Search for the cell housing the specified text and yield its (X, Y) center coordinate. 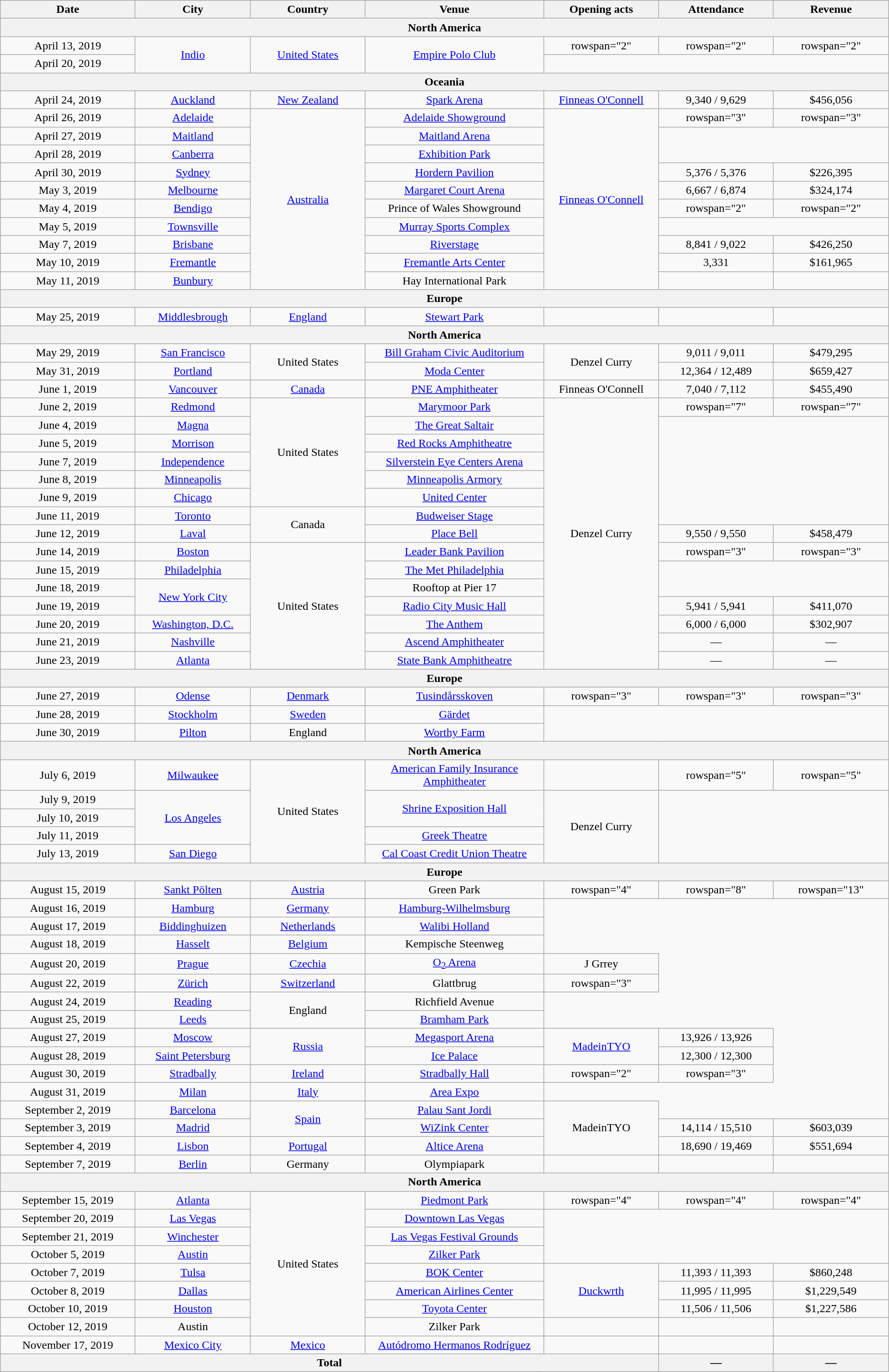
April 13, 2019 (68, 46)
Austria (308, 890)
June 20, 2019 (68, 624)
October 7, 2019 (68, 1272)
Odense (193, 696)
9,340 / 9,629 (716, 100)
Leader Bank Pavilion (455, 552)
Prince of Wales Showground (455, 208)
Exhibition Park (455, 154)
Switzerland (308, 983)
Milwaukee (193, 775)
Kempische Steenweg (455, 944)
Murray Sports Complex (455, 227)
Hasselt (193, 944)
Shrine Exposition Hall (455, 808)
6,667 / 6,874 (716, 190)
Reading (193, 1001)
City (193, 9)
Denmark (308, 696)
$302,907 (831, 624)
April 30, 2019 (68, 172)
Piedmont Park (455, 1200)
Indio (193, 55)
Country (308, 9)
6,000 / 6,000 (716, 624)
Adelaide (193, 118)
Brisbane (193, 245)
Altice Arena (455, 1146)
May 31, 2019 (68, 371)
$411,070 (831, 606)
$603,039 (831, 1128)
May 25, 2019 (68, 317)
Dallas (193, 1290)
October 10, 2019 (68, 1308)
$324,174 (831, 190)
August 30, 2019 (68, 1074)
June 15, 2019 (68, 570)
Madrid (193, 1128)
August 16, 2019 (68, 908)
11,393 / 11,393 (716, 1272)
Bramham Park (455, 1019)
June 28, 2019 (68, 714)
May 5, 2019 (68, 227)
Empire Polo Club (455, 55)
Melbourne (193, 190)
BOK Center (455, 1272)
Leeds (193, 1019)
$226,395 (831, 172)
Portland (193, 371)
September 3, 2019 (68, 1128)
Gärdet (455, 714)
14,114 / 15,510 (716, 1128)
WiZink Center (455, 1128)
Adelaide Showground (455, 118)
Milan (193, 1092)
Walibi Holland (455, 926)
Saint Petersburg (193, 1056)
$860,248 (831, 1272)
Portugal (308, 1146)
Marymoor Park (455, 407)
May 7, 2019 (68, 245)
June 18, 2019 (68, 588)
Area Expo (455, 1092)
Maitland Arena (455, 136)
July 13, 2019 (68, 854)
Glattbrug (455, 983)
June 27, 2019 (68, 696)
Ascend Amphitheater (455, 642)
Biddinghuizen (193, 926)
May 10, 2019 (68, 263)
Rooftop at Pier 17 (455, 588)
September 21, 2019 (68, 1236)
August 17, 2019 (68, 926)
Sankt Pölten (193, 890)
Russia (308, 1047)
State Bank Amphitheatre (455, 660)
September 7, 2019 (68, 1164)
June 19, 2019 (68, 606)
October 5, 2019 (68, 1254)
August 24, 2019 (68, 1001)
$1,227,586 (831, 1308)
Margaret Court Arena (455, 190)
Stradbally (193, 1074)
Place Bell (455, 534)
The Anthem (455, 624)
Stockholm (193, 714)
Hordern Pavilion (455, 172)
Houston (193, 1308)
April 27, 2019 (68, 136)
Minneapolis Armory (455, 479)
Stewart Park (455, 317)
Lisbon (193, 1146)
Magna (193, 425)
rowspan="8" (716, 890)
April 20, 2019 (68, 64)
$551,694 (831, 1146)
Middlesbrough (193, 317)
September 20, 2019 (68, 1218)
Townsville (193, 227)
Washington, D.C. (193, 624)
The Met Philadelphia (455, 570)
American Airlines Center (455, 1290)
Auckland (193, 100)
Date (68, 9)
August 18, 2019 (68, 944)
$426,250 (831, 245)
April 28, 2019 (68, 154)
Bendigo (193, 208)
9,550 / 9,550 (716, 534)
12,300 / 12,300 (716, 1056)
August 27, 2019 (68, 1038)
Fremantle (193, 263)
13,926 / 13,926 (716, 1038)
May 11, 2019 (68, 281)
Revenue (831, 9)
11,995 / 11,995 (716, 1290)
Zürich (193, 983)
June 23, 2019 (68, 660)
Tusindårsskoven (455, 696)
Maitland (193, 136)
June 2, 2019 (68, 407)
Morrison (193, 443)
July 9, 2019 (68, 799)
Opening acts (601, 9)
Attendance (716, 9)
$455,490 (831, 389)
June 14, 2019 (68, 552)
September 15, 2019 (68, 1200)
May 3, 2019 (68, 190)
Berlin (193, 1164)
$458,479 (831, 534)
August 22, 2019 (68, 983)
Las Vegas (193, 1218)
Sydney (193, 172)
Belgium (308, 944)
Chicago (193, 497)
New York City (193, 597)
June 11, 2019 (68, 515)
Winchester (193, 1236)
Greek Theatre (455, 836)
8,841 / 9,022 (716, 245)
18,690 / 19,469 (716, 1146)
Redmond (193, 407)
Los Angeles (193, 817)
Bunbury (193, 281)
11,506 / 11,506 (716, 1308)
Duckwrth (601, 1290)
O2 Arena (455, 964)
August 15, 2019 (68, 890)
Autódromo Hermanos Rodríguez (455, 1345)
Radio City Music Hall (455, 606)
Prague (193, 964)
Italy (308, 1092)
Worthy Farm (455, 732)
$659,427 (831, 371)
3,331 (716, 263)
October 8, 2019 (68, 1290)
Laval (193, 534)
Minneapolis (193, 479)
Las Vegas Festival Grounds (455, 1236)
$456,056 (831, 100)
Pilton (193, 732)
5,941 / 5,941 (716, 606)
Richfield Avenue (455, 1001)
June 4, 2019 (68, 425)
Tulsa (193, 1272)
Megasport Arena (455, 1038)
May 29, 2019 (68, 353)
Toyota Center (455, 1308)
rowspan="13" (831, 890)
July 10, 2019 (68, 817)
$479,295 (831, 353)
5,376 / 5,376 (716, 172)
Oceania (444, 82)
August 25, 2019 (68, 1019)
Budweiser Stage (455, 515)
Mexico (308, 1345)
Stradbally Hall (455, 1074)
April 26, 2019 (68, 118)
June 1, 2019 (68, 389)
Riverstage (455, 245)
Vancouver (193, 389)
August 28, 2019 (68, 1056)
Green Park (455, 890)
Downtown Las Vegas (455, 1218)
September 4, 2019 (68, 1146)
June 8, 2019 (68, 479)
June 12, 2019 (68, 534)
Philadelphia (193, 570)
Toronto (193, 515)
Hamburg (193, 908)
Australia (308, 199)
Ice Palace (455, 1056)
Ireland (308, 1074)
9,011 / 9,011 (716, 353)
June 7, 2019 (68, 461)
Independence (193, 461)
August 20, 2019 (68, 964)
Czechia (308, 964)
PNE Amphitheater (455, 389)
Hamburg-Wilhelmsburg (455, 908)
Moda Center (455, 371)
$1,229,549 (831, 1290)
Hay International Park (455, 281)
Nashville (193, 642)
7,040 / 7,112 (716, 389)
June 9, 2019 (68, 497)
August 31, 2019 (68, 1092)
April 24, 2019 (68, 100)
Bill Graham Civic Auditorium (455, 353)
July 11, 2019 (68, 836)
United Center (455, 497)
Spark Arena (455, 100)
J Grrey (601, 964)
$161,965 (831, 263)
June 30, 2019 (68, 732)
Sweden (308, 714)
Silverstein Eye Centers Arena (455, 461)
Venue (455, 9)
September 2, 2019 (68, 1110)
Red Rocks Amphitheatre (455, 443)
October 12, 2019 (68, 1327)
May 4, 2019 (68, 208)
June 21, 2019 (68, 642)
Spain (308, 1119)
American Family Insurance Amphitheater (455, 775)
Total (330, 1363)
Fremantle Arts Center (455, 263)
Netherlands (308, 926)
November 17, 2019 (68, 1345)
San Diego (193, 854)
July 6, 2019 (68, 775)
The Great Saltair (455, 425)
New Zealand (308, 100)
Olympiapark (455, 1164)
Mexico City (193, 1345)
Moscow (193, 1038)
Canberra (193, 154)
12,364 / 12,489 (716, 371)
Palau Sant Jordi (455, 1110)
Cal Coast Credit Union Theatre (455, 854)
Boston (193, 552)
Barcelona (193, 1110)
June 5, 2019 (68, 443)
San Francisco (193, 353)
